Extract the (X, Y) coordinate from the center of the cell holding the provided text.  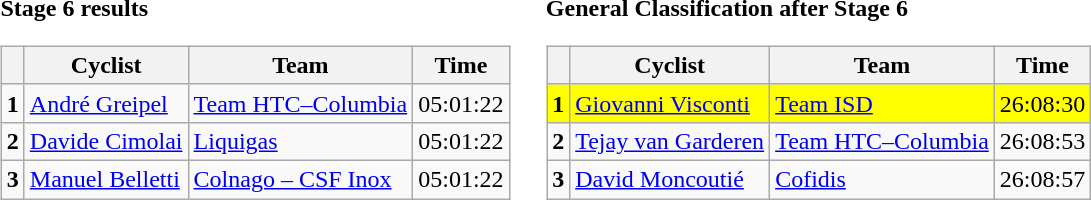
Tejay van Garderen (670, 141)
André Greipel (106, 103)
David Moncoutié (670, 179)
Team ISD (882, 103)
Cofidis (882, 179)
Davide Cimolai (106, 141)
26:08:53 (1042, 141)
Giovanni Visconti (670, 103)
26:08:30 (1042, 103)
Manuel Belletti (106, 179)
26:08:57 (1042, 179)
Liquigas (300, 141)
Colnago – CSF Inox (300, 179)
